Return the [x, y] coordinate for the center point of the cell that contains the specified text.  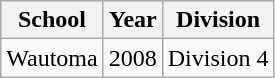
Division [218, 20]
Year [132, 20]
2008 [132, 58]
Division 4 [218, 58]
Wautoma [52, 58]
School [52, 20]
